Identify which cell holds the provided text, then report its (X, Y) central coordinate. 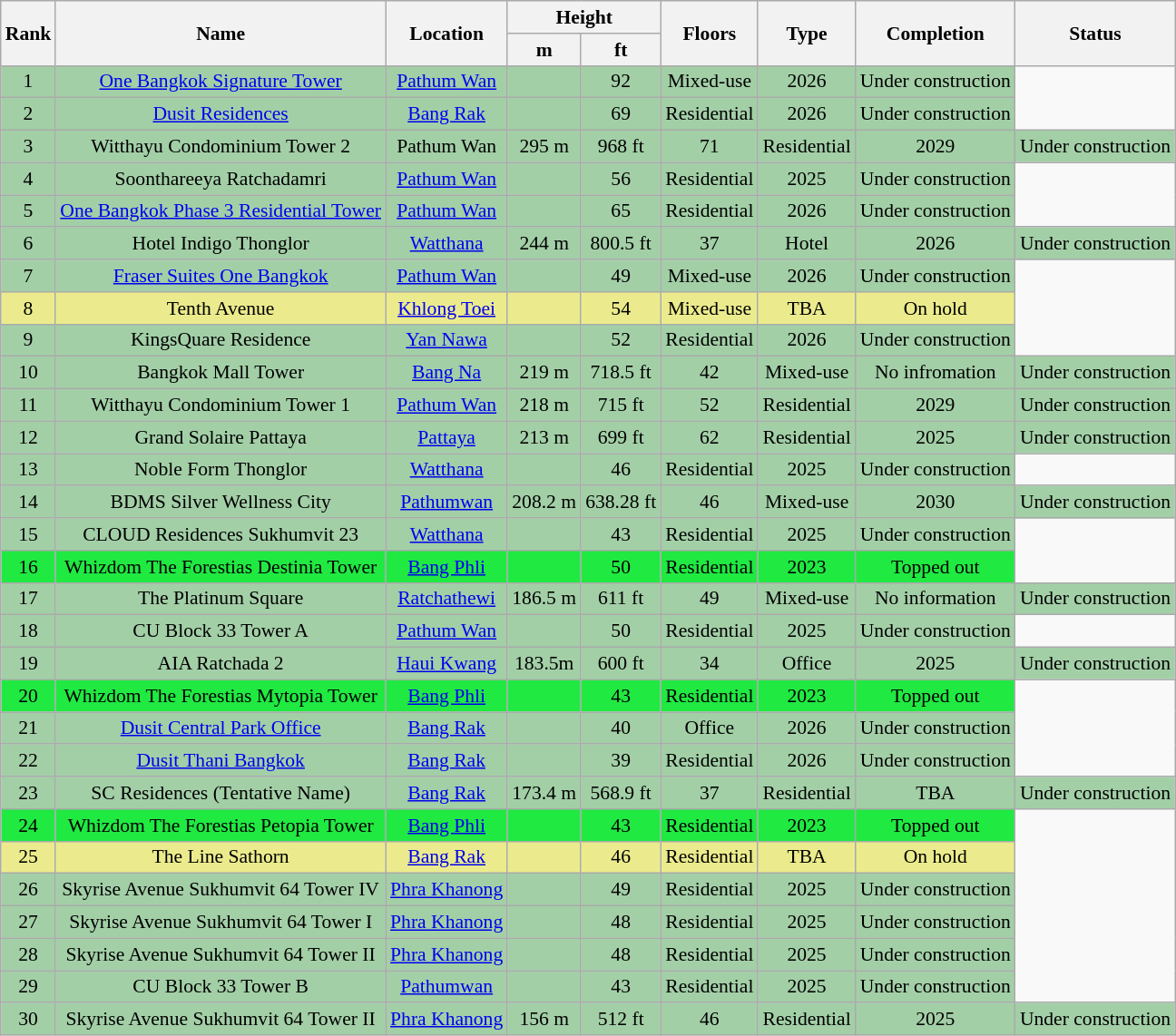
42 (710, 373)
Hotel Indigo Thonglor (220, 244)
Status (1095, 33)
Type (806, 33)
BDMS Silver Wellness City (220, 503)
No infromation (936, 373)
512 ft (621, 1020)
611 ft (621, 599)
56 (621, 179)
Skyrise Avenue Sukhumvit 64 Tower IV (220, 890)
CU Block 33 Tower B (220, 987)
17 (29, 599)
SC Residences (Tentative Name) (220, 793)
AIA Ratchada 2 (220, 664)
156 m (544, 1020)
Ratchathewi (446, 599)
69 (621, 114)
27 (29, 923)
92 (621, 82)
Noble Form Thonglor (220, 470)
244 m (544, 244)
10 (29, 373)
6 (29, 244)
Witthayu Condominium Tower 1 (220, 406)
KingsQuare Residence (220, 340)
Hotel (806, 244)
22 (29, 761)
The Line Sathorn (220, 857)
Floors (710, 33)
2 (29, 114)
Dusit Residences (220, 114)
40 (621, 728)
26 (29, 890)
39 (621, 761)
186.5 m (544, 599)
295 m (544, 147)
699 ft (621, 437)
8 (29, 308)
Whizdom The Forestias Destinia Tower (220, 567)
2030 (936, 503)
Bang Na (446, 373)
4 (29, 179)
Whizdom The Forestias Petopia Tower (220, 826)
Grand Solaire Pattaya (220, 437)
One Bangkok Phase 3 Residential Tower (220, 211)
13 (29, 470)
CLOUD Residences Sukhumvit 23 (220, 534)
20 (29, 696)
Yan Nawa (446, 340)
5 (29, 211)
218 m (544, 406)
54 (621, 308)
19 (29, 664)
638.28 ft (621, 503)
ft (621, 50)
Skyrise Avenue Sukhumvit 64 Tower I (220, 923)
Haui Kwang (446, 664)
Witthayu Condominium Tower 2 (220, 147)
Rank (29, 33)
23 (29, 793)
Height (584, 17)
15 (29, 534)
Dusit Thani Bangkok (220, 761)
Tenth Avenue (220, 308)
65 (621, 211)
Whizdom The Forestias Mytopia Tower (220, 696)
3 (29, 147)
14 (29, 503)
One Bangkok Signature Tower (220, 82)
16 (29, 567)
968 ft (621, 147)
208.2 m (544, 503)
34 (710, 664)
30 (29, 1020)
25 (29, 857)
718.5 ft (621, 373)
12 (29, 437)
183.5m (544, 664)
9 (29, 340)
715 ft (621, 406)
m (544, 50)
21 (29, 728)
The Platinum Square (220, 599)
568.9 ft (621, 793)
Bangkok Mall Tower (220, 373)
Name (220, 33)
CU Block 33 Tower A (220, 631)
7 (29, 276)
600 ft (621, 664)
No information (936, 599)
800.5 ft (621, 244)
213 m (544, 437)
173.4 m (544, 793)
71 (710, 147)
Pattaya (446, 437)
Khlong Toei (446, 308)
Soonthareeya Ratchadamri (220, 179)
219 m (544, 373)
28 (29, 954)
Dusit Central Park Office (220, 728)
1 (29, 82)
29 (29, 987)
Location (446, 33)
Fraser Suites One Bangkok (220, 276)
24 (29, 826)
Completion (936, 33)
11 (29, 406)
62 (710, 437)
18 (29, 631)
